For the text-containing cell, return its midpoint in (X, Y) coordinate format. 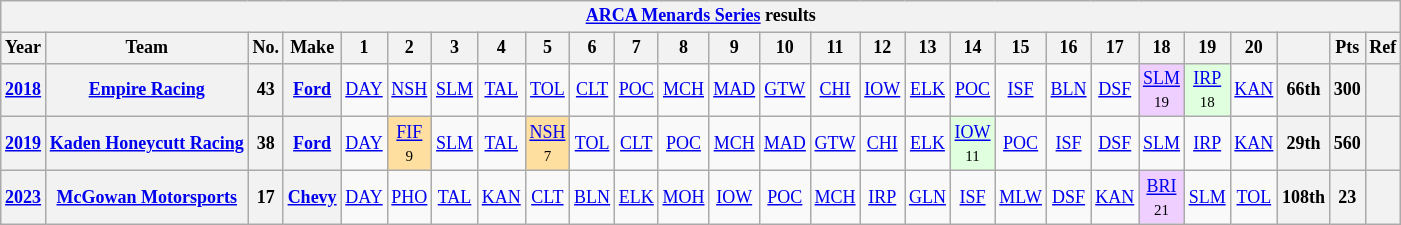
15 (1020, 48)
Empire Racing (146, 90)
BRI21 (1162, 197)
GLN (928, 197)
4 (501, 48)
14 (972, 48)
11 (835, 48)
560 (1347, 144)
FIF9 (410, 144)
NSH (410, 90)
20 (1254, 48)
7 (636, 48)
1 (364, 48)
18 (1162, 48)
66th (1304, 90)
MLW (1020, 197)
13 (928, 48)
Kaden Honeycutt Racing (146, 144)
SLM19 (1162, 90)
2018 (24, 90)
Ref (1383, 48)
38 (266, 144)
10 (786, 48)
Make (312, 48)
2019 (24, 144)
3 (455, 48)
2023 (24, 197)
NSH7 (548, 144)
ARCA Menards Series results (701, 16)
PHO (410, 197)
29th (1304, 144)
12 (882, 48)
MOH (684, 197)
Pts (1347, 48)
300 (1347, 90)
23 (1347, 197)
43 (266, 90)
8 (684, 48)
19 (1207, 48)
Year (24, 48)
Chevy (312, 197)
9 (734, 48)
McGowan Motorsports (146, 197)
108th (1304, 197)
IOW11 (972, 144)
5 (548, 48)
IRP18 (1207, 90)
Team (146, 48)
No. (266, 48)
6 (592, 48)
2 (410, 48)
16 (1068, 48)
